Determine the (X, Y) coordinate at the center of the cell enclosing the given text.  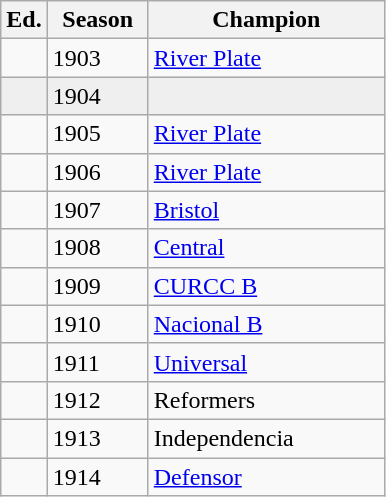
1909 (98, 286)
Nacional B (266, 324)
1905 (98, 134)
1904 (98, 96)
Ed. (24, 20)
Season (98, 20)
Defensor (266, 477)
1906 (98, 172)
1907 (98, 210)
1903 (98, 58)
Universal (266, 362)
1914 (98, 477)
1913 (98, 438)
1910 (98, 324)
Central (266, 248)
CURCC B (266, 286)
Independencia (266, 438)
Bristol (266, 210)
1912 (98, 400)
1908 (98, 248)
Reformers (266, 400)
Champion (266, 20)
1911 (98, 362)
